Extract the [x, y] coordinate from the center of the cell holding the provided text.  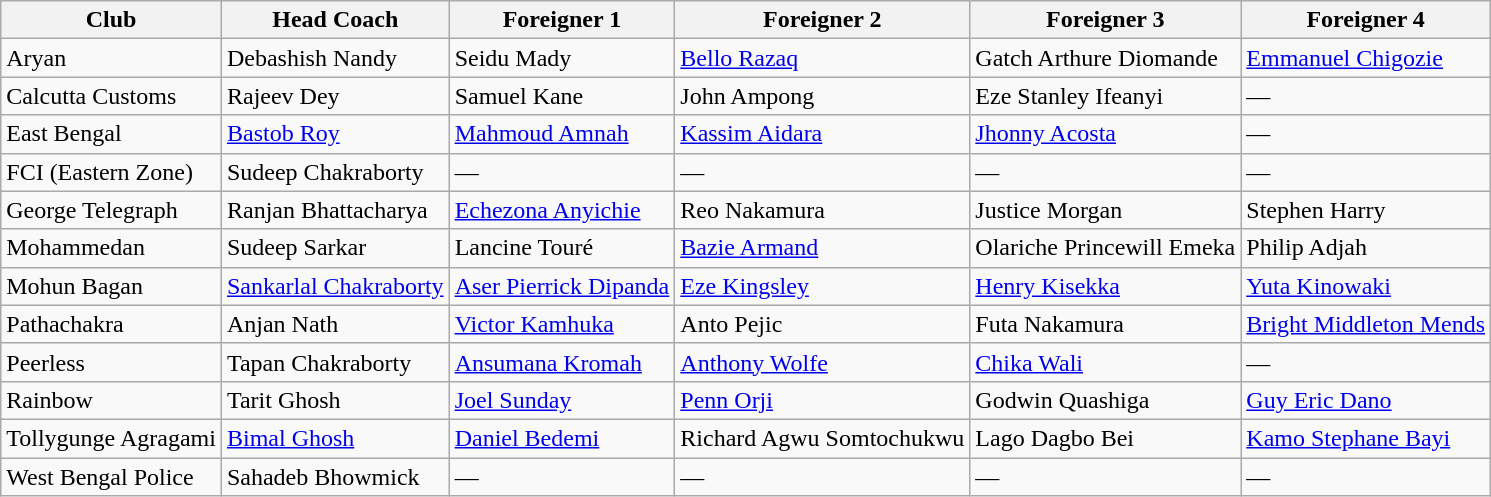
West Bengal Police [112, 477]
John Ampong [822, 96]
Aser Pierrick Dipanda [562, 286]
Samuel Kane [562, 96]
Lago Dagbo Bei [1106, 438]
Kassim Aidara [822, 134]
Anthony Wolfe [822, 362]
Emmanuel Chigozie [1366, 58]
Eze Stanley Ifeanyi [1106, 96]
Daniel Bedemi [562, 438]
Kamo Stephane Bayi [1366, 438]
George Telegraph [112, 210]
Anjan Nath [335, 324]
East Bengal [112, 134]
Foreigner 3 [1106, 20]
Pathachakra [112, 324]
Sudeep Sarkar [335, 248]
Mohun Bagan [112, 286]
Guy Eric Dano [1366, 400]
Richard Agwu Somtochukwu [822, 438]
Godwin Quashiga [1106, 400]
Penn Orji [822, 400]
Yuta Kinowaki [1366, 286]
Rainbow [112, 400]
Lancine Touré [562, 248]
Echezona Anyichie [562, 210]
Debashish Nandy [335, 58]
Mohammedan [112, 248]
Victor Kamhuka [562, 324]
Aryan [112, 58]
Head Coach [335, 20]
FCI (Eastern Zone) [112, 172]
Ranjan Bhattacharya [335, 210]
Foreigner 2 [822, 20]
Sankarlal Chakraborty [335, 286]
Ansumana Kromah [562, 362]
Peerless [112, 362]
Tapan Chakraborty [335, 362]
Foreigner 1 [562, 20]
Rajeev Dey [335, 96]
Justice Morgan [1106, 210]
Bazie Armand [822, 248]
Eze Kingsley [822, 286]
Calcutta Customs [112, 96]
Gatch Arthure Diomande [1106, 58]
Club [112, 20]
Sudeep Chakraborty [335, 172]
Olariche Princewill Emeka [1106, 248]
Stephen Harry [1366, 210]
Seidu Mady [562, 58]
Bimal Ghosh [335, 438]
Bright Middleton Mends [1366, 324]
Philip Adjah [1366, 248]
Henry Kisekka [1106, 286]
Foreigner 4 [1366, 20]
Tollygunge Agragami [112, 438]
Jhonny Acosta [1106, 134]
Reo Nakamura [822, 210]
Anto Pejic [822, 324]
Futa Nakamura [1106, 324]
Mahmoud Amnah [562, 134]
Chika Wali [1106, 362]
Bello Razaq [822, 58]
Sahadeb Bhowmick [335, 477]
Bastob Roy [335, 134]
Tarit Ghosh [335, 400]
Joel Sunday [562, 400]
